Capture the cell that displays the provided text and extract its (x, y) central coordinate. 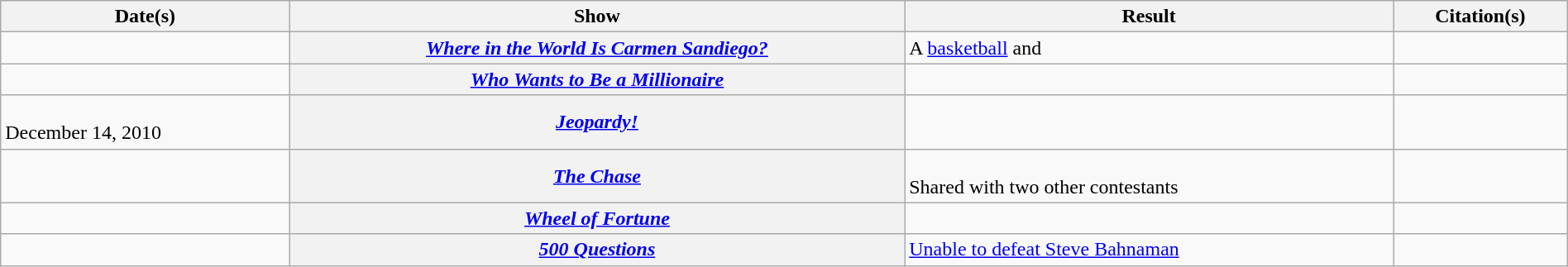
Result (1150, 17)
A basketball and (1150, 48)
Where in the World Is Carmen Sandiego? (597, 48)
Show (597, 17)
The Chase (597, 175)
Jeopardy! (597, 122)
Who Wants to Be a Millionaire (597, 79)
Citation(s) (1480, 17)
Shared with two other contestants (1150, 175)
Wheel of Fortune (597, 218)
Date(s) (146, 17)
Unable to defeat Steve Bahnaman (1150, 250)
December 14, 2010 (146, 122)
500 Questions (597, 250)
